For the text-containing cell, return its midpoint in (x, y) coordinate format. 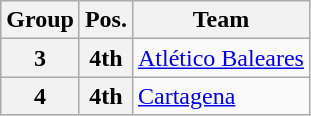
Cartagena (220, 96)
Pos. (106, 20)
Team (220, 20)
4 (40, 96)
3 (40, 58)
Atlético Baleares (220, 58)
Group (40, 20)
